Output the [x, y] coordinate of the center of the cell containing the given text.  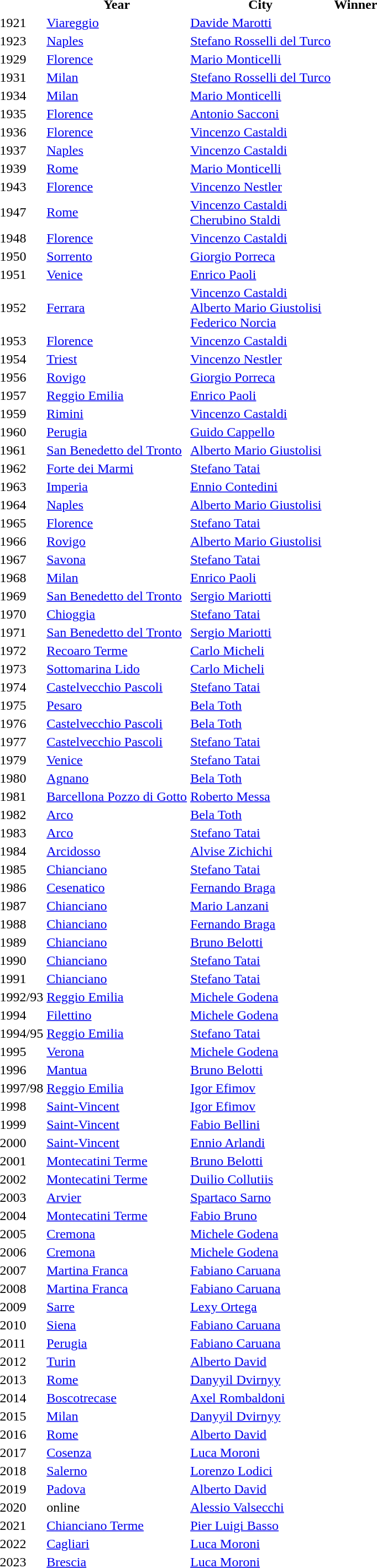
Cagliari [117, 1544]
online [117, 1507]
Rimini [117, 414]
Ennio Arlandi [261, 1143]
Arvier [117, 1197]
Sorrento [117, 256]
Filettino [117, 1015]
Vincenzo Castaldi Cherubino Staldi [261, 212]
Turin [117, 1361]
Verona [117, 1052]
Antonio Sacconi [261, 114]
Chioggia [117, 614]
Duilio Collutiis [261, 1179]
Boscotrecase [117, 1398]
Imperia [117, 487]
Barcellona Pozzo di Gotto [117, 796]
Roberto Messa [261, 796]
Alvise Zichichi [261, 851]
Agnano [117, 778]
Alessio Valsecchi [261, 1507]
Ennio Contedini [261, 487]
Pier Luigi Basso [261, 1525]
Pesaro [117, 705]
Spartaco Sarno [261, 1197]
Mantua [117, 1070]
Axel Rombaldoni [261, 1398]
Sarre [117, 1307]
Mario Lanzani [261, 906]
Triest [117, 359]
Sottomarina Lido [117, 669]
Arcidosso [117, 851]
Cosenza [117, 1453]
Forte dei Marmi [117, 468]
Siena [117, 1325]
Lexy Ortega [261, 1307]
Fabio Bellini [261, 1124]
Chianciano Terme [117, 1525]
Viareggio [117, 23]
Recoaro Terme [117, 651]
Guido Cappello [261, 432]
Lorenzo Lodici [261, 1471]
Padova [117, 1489]
Savona [117, 559]
Ferrara [117, 308]
Salerno [117, 1471]
Vincenzo Castaldi Alberto Mario Giustolisi Federico Norcia [261, 308]
Davide Marotti [261, 23]
Fabio Bruno [261, 1216]
Cesenatico [117, 888]
